Extract the [X, Y] coordinate from the center of the cell holding the provided text.  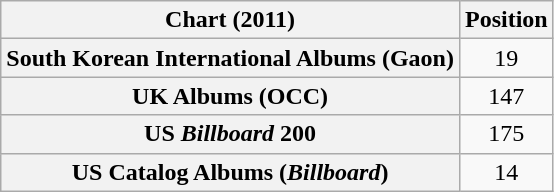
147 [506, 96]
19 [506, 58]
US Catalog Albums (Billboard) [230, 172]
175 [506, 134]
UK Albums (OCC) [230, 96]
14 [506, 172]
South Korean International Albums (Gaon) [230, 58]
Position [506, 20]
US Billboard 200 [230, 134]
Chart (2011) [230, 20]
